Identify which cell holds the provided text, then report its (x, y) central coordinate. 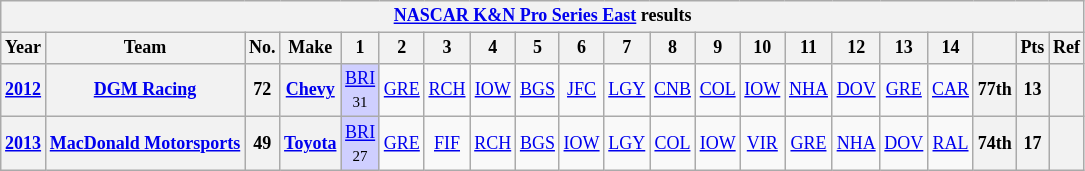
Ref (1067, 48)
7 (627, 48)
12 (856, 48)
77th (994, 90)
RAL (951, 144)
BRI31 (360, 90)
Make (310, 48)
JFC (582, 90)
Pts (1032, 48)
14 (951, 48)
NASCAR K&N Pro Series East results (543, 16)
1 (360, 48)
8 (673, 48)
6 (582, 48)
VIR (762, 144)
No. (262, 48)
Toyota (310, 144)
MacDonald Motorsports (144, 144)
BRI27 (360, 144)
9 (718, 48)
5 (538, 48)
74th (994, 144)
Team (144, 48)
72 (262, 90)
FIF (447, 144)
CNB (673, 90)
Chevy (310, 90)
2 (402, 48)
CAR (951, 90)
11 (809, 48)
10 (762, 48)
2013 (24, 144)
Year (24, 48)
4 (493, 48)
49 (262, 144)
3 (447, 48)
17 (1032, 144)
DGM Racing (144, 90)
2012 (24, 90)
